Search for the cell housing the specified text and yield its [X, Y] center coordinate. 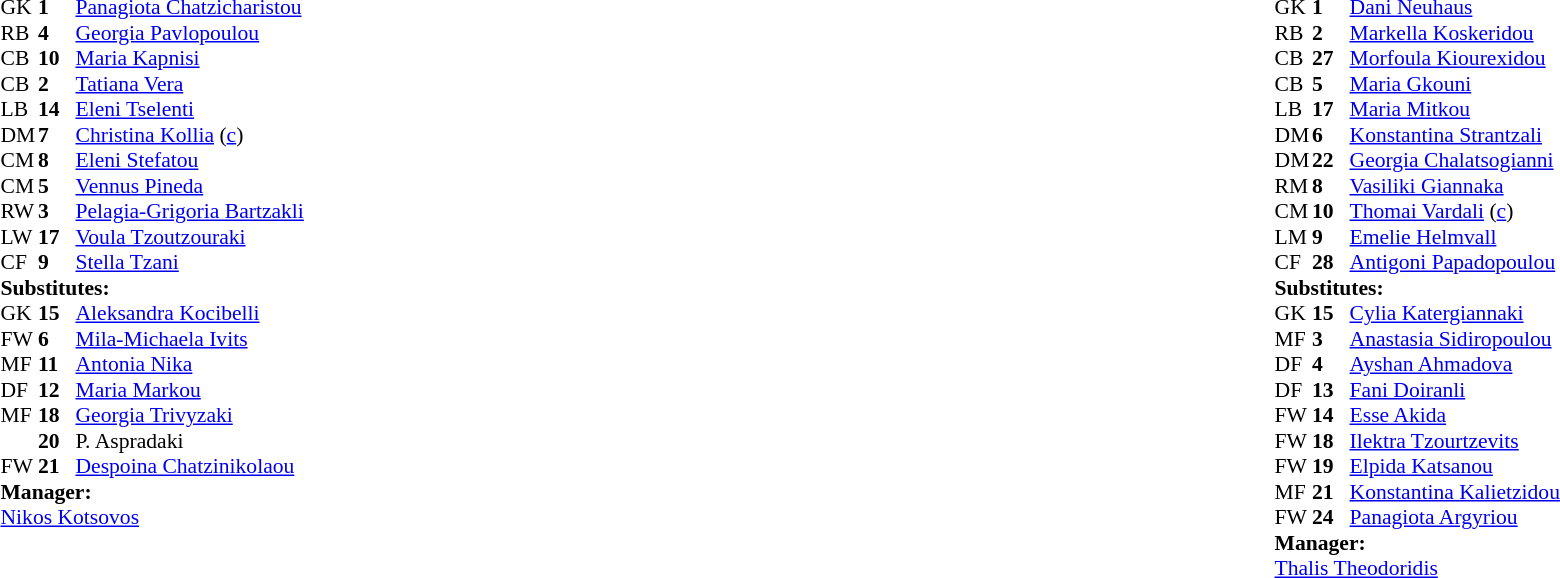
27 [1331, 59]
RM [1294, 186]
Vennus Pineda [190, 186]
13 [1331, 390]
Georgia Chalatsogianni [1455, 161]
Pelagia-Grigoria Bartzakli [190, 211]
Konstantina Strantzali [1455, 135]
P. Aspradaki [190, 441]
Eleni Tselenti [190, 109]
Elpida Katsanou [1455, 467]
19 [1331, 467]
Konstantina Kalietzidou [1455, 492]
12 [57, 390]
Maria Markou [190, 390]
Eleni Stefatou [190, 161]
LM [1294, 237]
Christina Kollia (c) [190, 135]
Voula Tzoutzouraki [190, 237]
LW [19, 237]
Mila-Michaela Ivits [190, 339]
Stella Tzani [190, 263]
Emelie Helmvall [1455, 237]
Georgia Trivyzaki [190, 415]
Panagiota Argyriou [1455, 517]
Maria Mitkou [1455, 109]
Tatiana Vera [190, 84]
Ayshan Ahmadova [1455, 365]
Fani Doiranli [1455, 390]
28 [1331, 263]
Antigoni Papadopoulou [1455, 263]
11 [57, 365]
Esse Akida [1455, 415]
Markella Koskeridou [1455, 33]
Vasiliki Giannaka [1455, 186]
24 [1331, 517]
Cylia Katergiannaki [1455, 313]
Morfoula Kiourexidou [1455, 59]
Maria Kapnisi [190, 59]
7 [57, 135]
Aleksandra Kocibelli [190, 313]
Georgia Pavlopoulou [190, 33]
22 [1331, 161]
Maria Gkouni [1455, 84]
Antonia Nika [190, 365]
RW [19, 211]
Despoina Chatzinikolaou [190, 467]
Nikos Kotsovos [152, 517]
Thomai Vardali (c) [1455, 211]
Ilektra Tzourtzevits [1455, 441]
20 [57, 441]
Anastasia Sidiropoulou [1455, 339]
